Find where the given text appears and provide that cell's center as (x, y) coordinate. 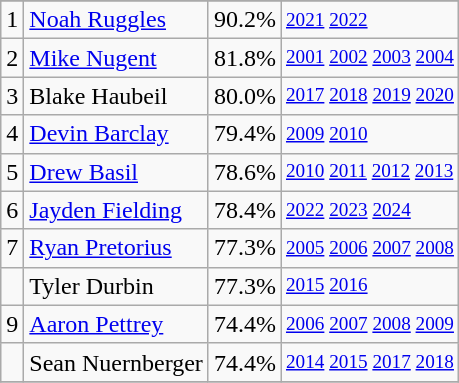
79.4% (244, 134)
81.8% (244, 58)
Noah Ruggles (116, 20)
5 (12, 172)
90.2% (244, 20)
2022 2023 2024 (370, 210)
1 (12, 20)
2009 2010 (370, 134)
Ryan Pretorius (116, 248)
Drew Basil (116, 172)
Sean Nuernberger (116, 362)
6 (12, 210)
2 (12, 58)
Tyler Durbin (116, 286)
9 (12, 324)
Blake Haubeil (116, 96)
2006 2007 2008 2009 (370, 324)
2005 2006 2007 2008 (370, 248)
Jayden Fielding (116, 210)
2014 2015 2017 2018 (370, 362)
2015 2016 (370, 286)
2017 2018 2019 2020 (370, 96)
3 (12, 96)
78.6% (244, 172)
4 (12, 134)
78.4% (244, 210)
7 (12, 248)
2001 2002 2003 2004 (370, 58)
2010 2011 2012 2013 (370, 172)
Aaron Pettrey (116, 324)
Devin Barclay (116, 134)
2021 2022 (370, 20)
Mike Nugent (116, 58)
80.0% (244, 96)
